For the text-containing cell, return its midpoint in [x, y] coordinate format. 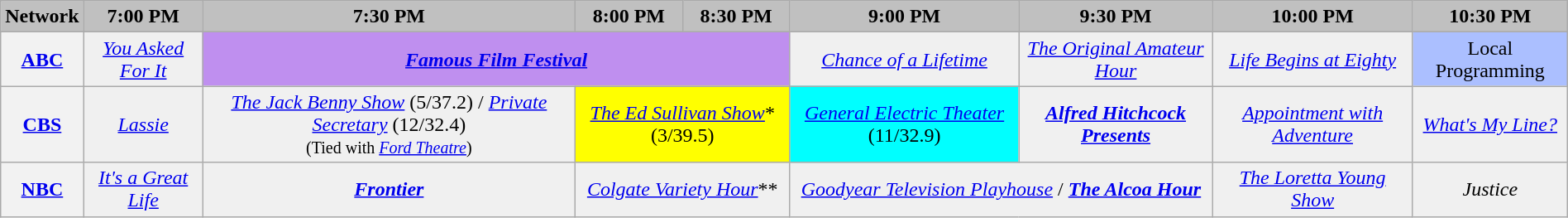
Frontier [389, 189]
You Asked For It [143, 60]
Network [42, 17]
Chance of a Lifetime [905, 60]
CBS [42, 124]
The Loretta Young Show [1312, 189]
The Jack Benny Show (5/37.2) / Private Secretary (12/32.4)(Tied with Ford Theatre) [389, 124]
Goodyear Television Playhouse / The Alcoa Hour [1001, 189]
8:00 PM [629, 17]
Local Programming [1490, 60]
9:30 PM [1116, 17]
NBC [42, 189]
8:30 PM [736, 17]
Colgate Variety Hour** [683, 189]
9:00 PM [905, 17]
The Ed Sullivan Show* (3/39.5) [683, 124]
ABC [42, 60]
Famous Film Festival [496, 60]
Lassie [143, 124]
Appointment with Adventure [1312, 124]
What's My Line? [1490, 124]
10:00 PM [1312, 17]
7:00 PM [143, 17]
Life Begins at Eighty [1312, 60]
10:30 PM [1490, 17]
It's a Great Life [143, 189]
General Electric Theater (11/32.9) [905, 124]
7:30 PM [389, 17]
The Original Amateur Hour [1116, 60]
Alfred Hitchcock Presents [1116, 124]
Justice [1490, 189]
